From the cell containing the given text, extract its center point as [x, y] coordinate. 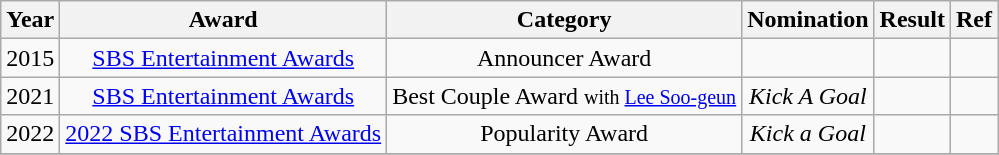
Ref [974, 20]
Category [564, 20]
Nomination [808, 20]
Announcer Award [564, 58]
Result [912, 20]
2022 SBS Entertainment Awards [224, 134]
Kick A Goal [808, 96]
Kick a Goal [808, 134]
Year [30, 20]
2021 [30, 96]
Award [224, 20]
Popularity Award [564, 134]
Best Couple Award with Lee Soo-geun [564, 96]
2022 [30, 134]
2015 [30, 58]
